Return [X, Y] of the center of cell containing provided text 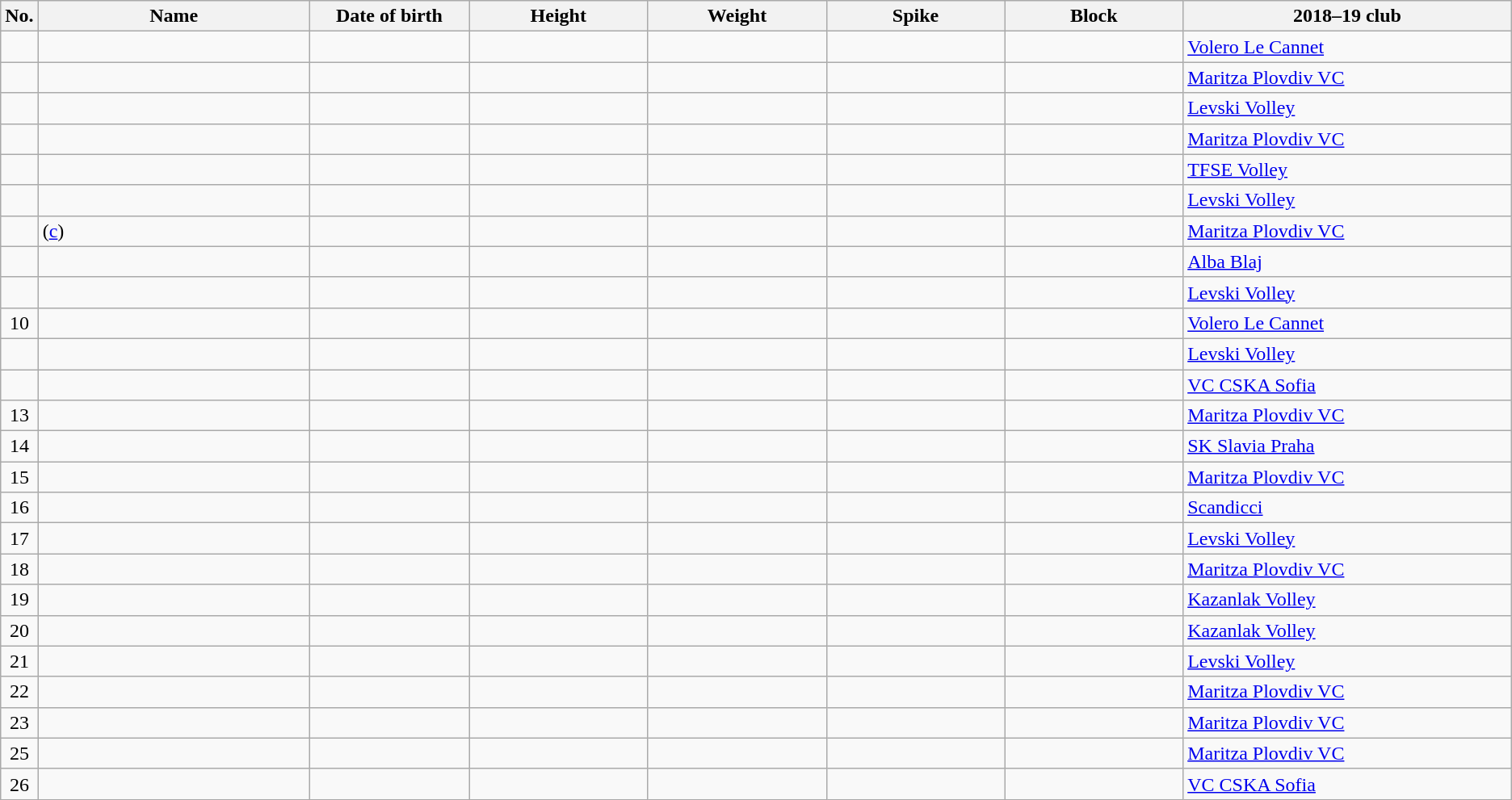
Height [559, 16]
16 [19, 508]
26 [19, 784]
19 [19, 600]
18 [19, 569]
21 [19, 661]
Name [174, 16]
15 [19, 477]
TFSE Volley [1347, 170]
No. [19, 16]
SK Slavia Praha [1347, 446]
17 [19, 538]
20 [19, 630]
10 [19, 323]
22 [19, 692]
2018–19 club [1347, 16]
Block [1094, 16]
13 [19, 416]
Weight [737, 16]
Date of birth [389, 16]
Spike [916, 16]
25 [19, 753]
Scandicci [1347, 508]
Alba Blaj [1347, 262]
14 [19, 446]
23 [19, 723]
(c) [174, 231]
